Return the [X, Y] coordinate for the center point of the cell that contains the specified text.  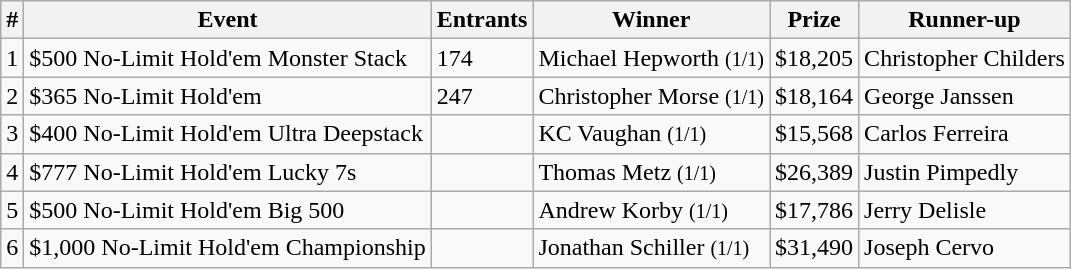
$15,568 [814, 134]
Justin Pimpedly [965, 172]
Joseph Cervo [965, 248]
Carlos Ferreira [965, 134]
# [12, 20]
$500 No-Limit Hold'em Big 500 [228, 210]
Christopher Childers [965, 58]
$18,205 [814, 58]
$31,490 [814, 248]
Jonathan Schiller (1/1) [652, 248]
$777 No-Limit Hold'em Lucky 7s [228, 172]
$18,164 [814, 96]
$365 No-Limit Hold'em [228, 96]
5 [12, 210]
$500 No-Limit Hold'em Monster Stack [228, 58]
2 [12, 96]
$17,786 [814, 210]
3 [12, 134]
Winner [652, 20]
George Janssen [965, 96]
Christopher Morse (1/1) [652, 96]
Thomas Metz (1/1) [652, 172]
174 [482, 58]
$1,000 No-Limit Hold'em Championship [228, 248]
Prize [814, 20]
$400 No-Limit Hold'em Ultra Deepstack [228, 134]
KC Vaughan (1/1) [652, 134]
6 [12, 248]
Andrew Korby (1/1) [652, 210]
Runner-up [965, 20]
Michael Hepworth (1/1) [652, 58]
247 [482, 96]
Jerry Delisle [965, 210]
$26,389 [814, 172]
4 [12, 172]
Event [228, 20]
1 [12, 58]
Entrants [482, 20]
